From the cell containing the given text, extract its center point as [x, y] coordinate. 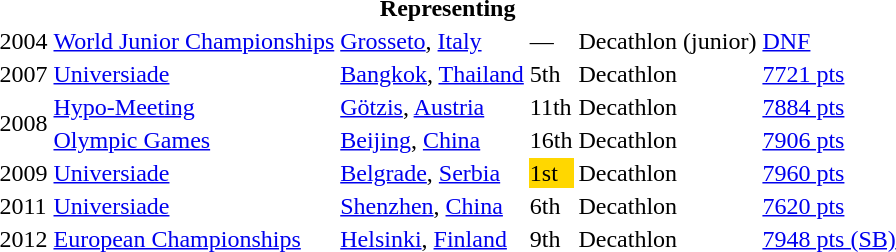
Beijing, China [432, 140]
Grosseto, Italy [432, 41]
Decathlon (junior) [668, 41]
Hypo-Meeting [194, 107]
Shenzhen, China [432, 206]
5th [551, 74]
11th [551, 107]
1st [551, 173]
World Junior Championships [194, 41]
— [551, 41]
Belgrade, Serbia [432, 173]
Götzis, Austria [432, 107]
16th [551, 140]
Olympic Games [194, 140]
Bangkok, Thailand [432, 74]
6th [551, 206]
